For the text-containing cell, return its midpoint in (X, Y) coordinate format. 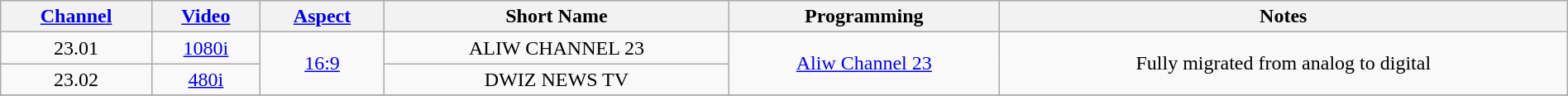
ALIW CHANNEL 23 (557, 48)
Fully migrated from analog to digital (1284, 64)
1080i (205, 48)
Video (205, 17)
16:9 (322, 64)
23.02 (76, 79)
Aliw Channel 23 (863, 64)
Short Name (557, 17)
DWIZ NEWS TV (557, 79)
Notes (1284, 17)
23.01 (76, 48)
480i (205, 79)
Programming (863, 17)
Aspect (322, 17)
Channel (76, 17)
